Search for the cell housing the specified text and yield its (x, y) center coordinate. 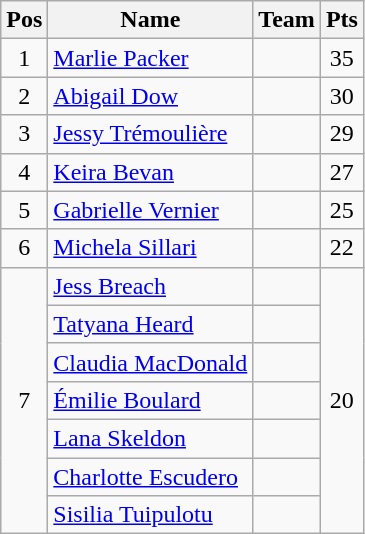
Team (287, 20)
2 (24, 96)
22 (342, 248)
7 (24, 400)
27 (342, 172)
30 (342, 96)
3 (24, 134)
1 (24, 58)
Jess Breach (150, 286)
Marlie Packer (150, 58)
Michela Sillari (150, 248)
Pts (342, 20)
Émilie Boulard (150, 400)
35 (342, 58)
29 (342, 134)
Jessy Trémoulière (150, 134)
6 (24, 248)
20 (342, 400)
Tatyana Heard (150, 324)
Keira Bevan (150, 172)
Pos (24, 20)
Gabrielle Vernier (150, 210)
25 (342, 210)
4 (24, 172)
5 (24, 210)
Abigail Dow (150, 96)
Sisilia Tuipulotu (150, 515)
Lana Skeldon (150, 438)
Charlotte Escudero (150, 477)
Name (150, 20)
Claudia MacDonald (150, 362)
